For the text-containing cell, return its midpoint in [x, y] coordinate format. 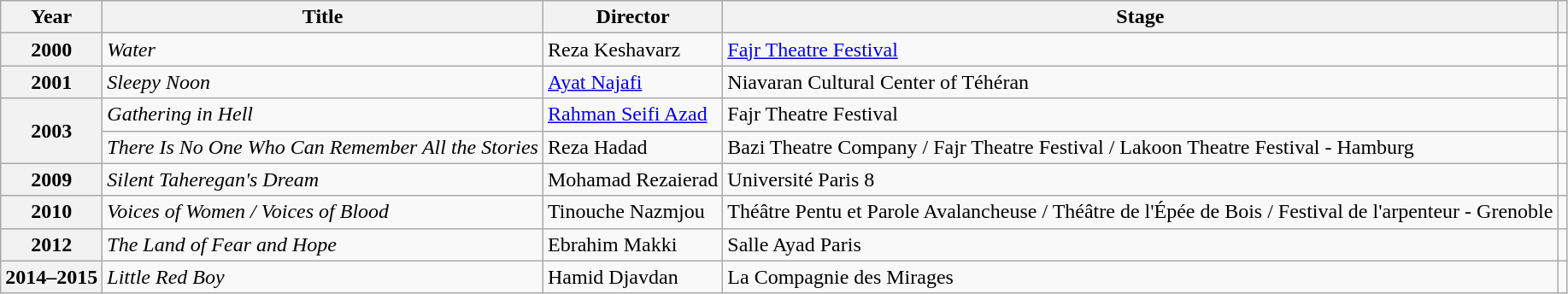
Mohamad Rezaierad [632, 179]
Hamid Djavdan [632, 277]
Stage [1140, 17]
Théâtre Pentu et Parole Avalancheuse / Théâtre de l'Épée de Bois / Festival de l'arpenteur - Grenoble [1140, 212]
2010 [51, 212]
Sleepy Noon [323, 82]
Reza Hadad [632, 147]
Tinouche Nazmjou [632, 212]
2001 [51, 82]
Gathering in Hell [323, 115]
Ayat Najafi [632, 82]
Year [51, 17]
2000 [51, 50]
2009 [51, 179]
Bazi Theatre Company / Fajr Theatre Festival / Lakoon Theatre Festival - Hamburg [1140, 147]
2003 [51, 131]
Silent Taheregan's Dream [323, 179]
2014–2015 [51, 277]
Reza Keshavarz [632, 50]
Water [323, 50]
Little Red Boy [323, 277]
Université Paris 8 [1140, 179]
Salle Ayad Paris [1140, 244]
Ebrahim Makki [632, 244]
Niavaran Cultural Center of Téhéran [1140, 82]
La Compagnie des Mirages [1140, 277]
The Land of Fear and Hope [323, 244]
There Is No One Who Can Remember All the Stories [323, 147]
Rahman Seifi Azad [632, 115]
Voices of Women / Voices of Blood [323, 212]
Director [632, 17]
2012 [51, 244]
Title [323, 17]
